Detect which cell encompasses the target text, then output its (x, y) center coordinate. 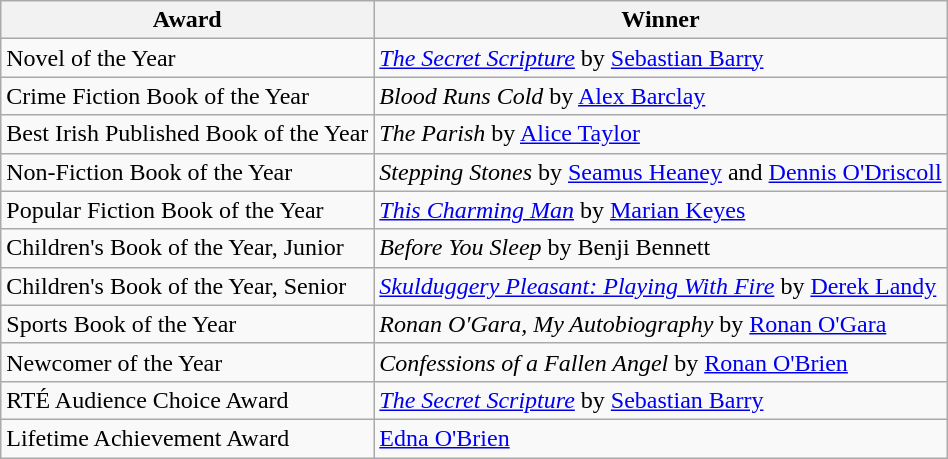
Skulduggery Pleasant: Playing With Fire by Derek Landy (660, 286)
Children's Book of the Year, Senior (188, 286)
Crime Fiction Book of the Year (188, 96)
Children's Book of the Year, Junior (188, 248)
The Parish by Alice Taylor (660, 134)
Sports Book of the Year (188, 324)
This Charming Man by Marian Keyes (660, 210)
Non-Fiction Book of the Year (188, 172)
Popular Fiction Book of the Year (188, 210)
Newcomer of the Year (188, 362)
Blood Runs Cold by Alex Barclay (660, 96)
Winner (660, 20)
Edna O'Brien (660, 438)
Confessions of a Fallen Angel by Ronan O'Brien (660, 362)
Best Irish Published Book of the Year (188, 134)
Novel of the Year (188, 58)
Before You Sleep by Benji Bennett (660, 248)
RTÉ Audience Choice Award (188, 400)
Ronan O'Gara, My Autobiography by Ronan O'Gara (660, 324)
Award (188, 20)
Stepping Stones by Seamus Heaney and Dennis O'Driscoll (660, 172)
Lifetime Achievement Award (188, 438)
